Scan for the cell matching the given text and deliver its (X, Y) coordinate at center. 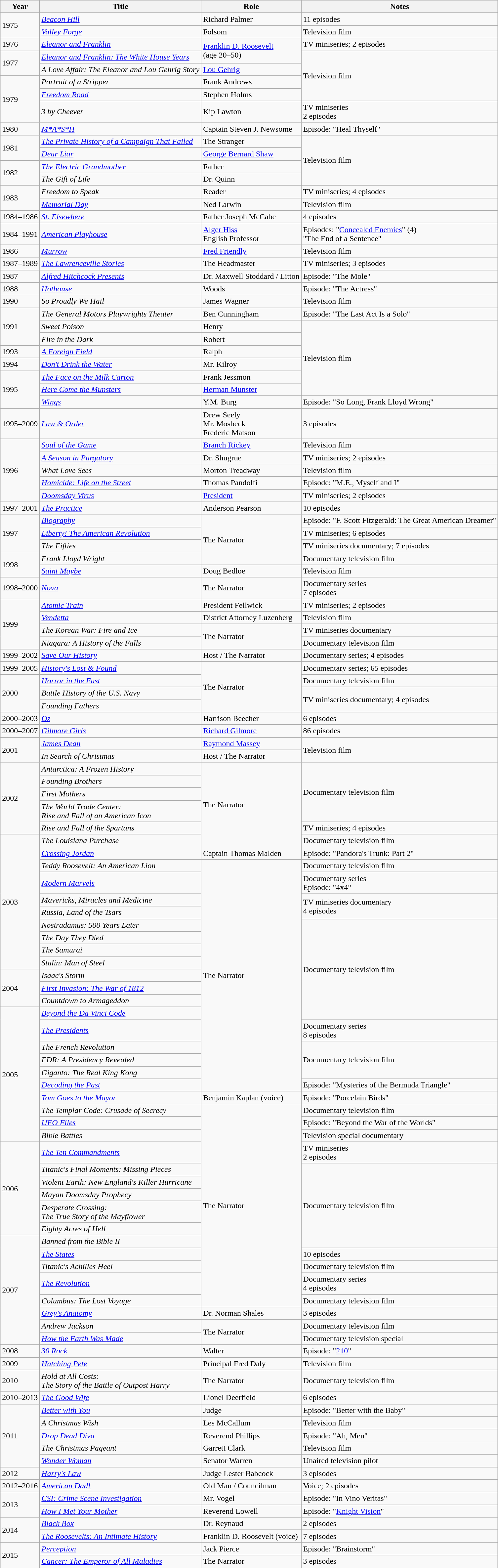
James Dean (120, 743)
Battle History of the U.S. Navy (120, 693)
Notes (399, 7)
Kip Lawton (251, 112)
1999–2002 (20, 656)
Black Box (120, 1524)
Television special documentary (399, 1135)
1981 (20, 148)
Teddy Roosevelt: An American Lion (120, 866)
UFO Files (120, 1123)
Episode: "F. Scott Fitzgerald: The Great American Dreamer" (399, 521)
Hothouse (120, 289)
Episode: "Better with the Baby" (399, 1410)
Better with You (120, 1410)
Episode: "The Mole" (399, 276)
Atomic Train (120, 605)
The Face on the Milk Carton (120, 377)
1999 (20, 624)
Perception (120, 1549)
Robert (251, 339)
Andrew Jackson (120, 1326)
The Samurai (120, 950)
7 episodes (399, 1536)
Folsom (251, 32)
1983 (20, 198)
St. Elsewhere (120, 217)
Richard Palmer (251, 19)
Episode: "The Last Act Is a Solo" (399, 314)
So Proudly We Hail (120, 301)
Eleanor and Franklin (120, 44)
Liberty! The American Revolution (120, 533)
Eighty Acres of Hell (120, 1229)
Tom Goes to the Mayor (120, 1098)
Alger Hiss English Professor (251, 234)
Isaac's Storm (120, 975)
Fire in the Dark (120, 339)
Y.M. Burg (251, 402)
2000–2007 (20, 731)
The Private History of a Campaign That Failed (120, 141)
What Love Sees (120, 470)
In Search of Christmas (120, 756)
Henry (251, 326)
FDR: A Presidency Revealed (120, 1060)
Episode: "Mysteries of the Bermuda Triangle" (399, 1085)
1980 (20, 129)
Ralph (251, 352)
Les McCallum (251, 1423)
2012 (20, 1473)
Banned from the Bible II (120, 1241)
Benjamin Kaplan (voice) (251, 1098)
Episode: "Pandora's Trunk: Part 2" (399, 853)
James Wagner (251, 301)
Fred Friendly (251, 251)
Reverend Phillips (251, 1435)
1977 (20, 63)
The Electric Grandmother (120, 166)
Raymond Massey (251, 743)
1984–1991 (20, 234)
Biography (120, 521)
Documentary series4 episodes (399, 1284)
1997–2001 (20, 508)
1975 (20, 25)
Giganto: The Real King Kong (120, 1073)
2000–2003 (20, 718)
Violent Earth: New England's Killer Hurricane (120, 1182)
TV miniseries; 6 episodes (399, 533)
Memorial Day (120, 204)
Countdown to Armageddon (120, 1000)
1976 (20, 44)
Documentary series; 4 episodes (399, 656)
Dr. Reynaud (251, 1524)
2008 (20, 1351)
2010–2013 (20, 1398)
Captain Steven J. Newsome (251, 129)
Morton Treadway (251, 470)
1987 (20, 276)
Judge (251, 1410)
Oz (120, 718)
Founding Fathers (120, 706)
2009 (20, 1364)
Stalin: Man of Steel (120, 963)
Drew Seely Mr. Mosbeck Frederic Matson (251, 424)
Horror in the East (120, 681)
Documentary series7 episodes (399, 588)
Alfred Hitchcock Presents (120, 276)
American Playhouse (120, 234)
Senator Warren (251, 1461)
TV miniseries documentary; 4 episodes (399, 699)
Modern Marvels (120, 883)
The General Motors Playwrights Theater (120, 314)
Wings (120, 402)
The Korean War: Fire and Ice (120, 630)
Desperate Crossing: The True Story of the Mayflower (120, 1212)
3 by Cheever (120, 112)
CSI: Crime Scene Investigation (120, 1499)
Rise and Fall of the Spartans (120, 828)
How the Earth Was Made (120, 1338)
Voice; 2 episodes (399, 1486)
Mayan Doomsday Prophecy (120, 1195)
The French Revolution (120, 1047)
Titanic's Achilles Heel (120, 1267)
86 episodes (399, 731)
Anderson Pearson (251, 508)
Grey's Anatomy (120, 1313)
The States (120, 1254)
1990 (20, 301)
Decoding the Past (120, 1085)
2004 (20, 988)
Episode: "Knight Vision" (399, 1511)
Woods (251, 289)
First Mothers (120, 794)
M*A*S*H (120, 129)
Saint Maybe (120, 571)
The Templar Code: Crusade of Secrecy (120, 1110)
Niagara: A History of the Falls (120, 643)
1997 (20, 533)
Branch Rickey (251, 445)
Doomsday Virus (120, 495)
The Stranger (251, 141)
Documentary seriesEpisode: "4x4" (399, 883)
The Revolution (120, 1284)
1995–2009 (20, 424)
Episode: "Porcelain Birds" (399, 1098)
Russia, Land of the Tsars (120, 912)
The Roosevelts: An Intimate History (120, 1536)
Sweet Poison (120, 326)
Captain Thomas Malden (251, 853)
Dr. Maxwell Stoddard / Litton (251, 276)
Mr. Kilroy (251, 364)
The Presidents (120, 1030)
1996 (20, 470)
2012–2016 (20, 1486)
Vendetta (120, 618)
Episode: "So Long, Frank Lloyd Wrong" (399, 402)
Father (251, 166)
Episode: "The Actress" (399, 289)
Episode: "Ah, Men" (399, 1435)
Walter (251, 1351)
Frank Lloyd Wright (120, 558)
Mavericks, Miracles and Medicine (120, 900)
Title (120, 7)
Eleanor and Franklin: The White House Years (120, 57)
Episode: "M.E., Myself and I" (399, 483)
Save Our History (120, 656)
Doug Bedloe (251, 571)
Dr. Shugrue (251, 458)
Episodes: "Concealed Enemies" (4) "The End of a Sentence" (399, 234)
TV miniseries documentary4 episodes (399, 906)
1987–1989 (20, 264)
The Gift of Life (120, 179)
The Ten Commandments (120, 1152)
Drop Dead Diva (120, 1435)
30 Rock (120, 1351)
Founding Brothers (120, 781)
Principal Fred Daly (251, 1364)
A Christmas Wish (120, 1423)
The World Trade Center: Rise and Fall of an American Icon (120, 811)
Beacon Hill (120, 19)
Portrait of a Stripper (120, 82)
Dr. Quinn (251, 179)
1994 (20, 364)
Dear Liar (120, 154)
4 episodes (399, 217)
Bible Battles (120, 1135)
Dr. Norman Shales (251, 1313)
1999–2005 (20, 668)
Freedom to Speak (120, 192)
A Foreign Field (120, 352)
Thomas Pandolfi (251, 483)
Unaired television pilot (399, 1461)
History's Lost & Found (120, 668)
The Day They Died (120, 938)
Franklin D. Roosevelt (age 20–50) (251, 51)
2011 (20, 1435)
Harrison Beecher (251, 718)
The Good Wife (120, 1398)
Gilmore Girls (120, 731)
Frank Andrews (251, 82)
1982 (20, 173)
Herman Munster (251, 390)
How I Met Your Mother (120, 1511)
Reverend Lowell (251, 1511)
1986 (20, 251)
American Dad! (120, 1486)
District Attorney Luzenberg (251, 618)
2013 (20, 1505)
Law & Order (120, 424)
Valley Forge (120, 32)
2000 (20, 693)
Murrow (120, 251)
The Christmas Pageant (120, 1448)
2015 (20, 1555)
2010 (20, 1380)
TV miniseries documentary (399, 630)
1998 (20, 565)
Jack Pierce (251, 1549)
The Lawrenceville Stories (120, 264)
Don't Drink the Water (120, 364)
TV miniseries; 3 episodes (399, 264)
Lou Gehrig (251, 69)
Freedom Road (120, 95)
Role (251, 7)
Antarctica: A Frozen History (120, 769)
Crossing Jordan (120, 853)
1984–1986 (20, 217)
Beyond the Da Vinci Code (120, 1013)
The Headmaster (251, 264)
Frank Jessmon (251, 377)
First Invasion: The War of 1812 (120, 988)
Mr. Vogel (251, 1499)
President (251, 495)
President Fellwick (251, 605)
Lionel Deerfield (251, 1398)
Wonder Woman (120, 1461)
A Season in Purgatory (120, 458)
The Louisiana Purchase (120, 841)
The Fifties (120, 546)
Soul of the Game (120, 445)
The Practice (120, 508)
Old Man / Councilman (251, 1486)
Hold at All Costs: The Story of the Battle of Outpost Harry (120, 1380)
1991 (20, 326)
1995 (20, 389)
11 episodes (399, 19)
Franklin D. Roosevelt (voice) (251, 1536)
Documentary television special (399, 1338)
Documentary series8 episodes (399, 1030)
TV miniseries documentary; 7 episodes (399, 546)
1979 (20, 99)
Hatching Pete (120, 1364)
Episode: "Brainstorm" (399, 1549)
Garrett Clark (251, 1448)
Stephen Holms (251, 95)
Year (20, 7)
2 episodes (399, 1524)
Here Come the Munsters (120, 390)
1998–2000 (20, 588)
2002 (20, 798)
1993 (20, 352)
2003 (20, 902)
Reader (251, 192)
Episode: "In Vino Veritas" (399, 1499)
Homicide: Life on the Street (120, 483)
Episode: "Heal Thyself" (399, 129)
Nostradamus: 500 Years Later (120, 925)
Episode: "Beyond the War of the Worlds" (399, 1123)
Ned Larwin (251, 204)
2007 (20, 1290)
Father Joseph McCabe (251, 217)
2014 (20, 1530)
Harry's Law (120, 1473)
2005 (20, 1074)
Documentary series; 65 episodes (399, 668)
1988 (20, 289)
2001 (20, 750)
Ben Cunningham (251, 314)
Episode: "210" (399, 1351)
Nova (120, 588)
Columbus: The Lost Voyage (120, 1301)
Cancer: The Emperor of All Maladies (120, 1561)
2006 (20, 1188)
A Love Affair: The Eleanor and Lou Gehrig Story (120, 69)
Judge Lester Babcock (251, 1473)
Titanic's Final Moments: Missing Pieces (120, 1169)
Richard Gilmore (251, 731)
George Bernard Shaw (251, 154)
